Output the (x, y) coordinate of the center of the cell containing the given text.  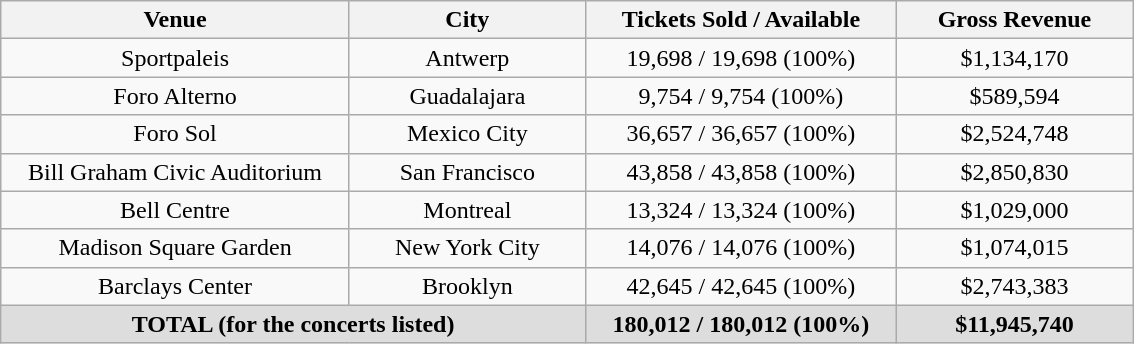
Bill Graham Civic Auditorium (176, 172)
14,076 / 14,076 (100%) (740, 248)
Antwerp (467, 58)
$1,134,170 (1014, 58)
$1,074,015 (1014, 248)
9,754 / 9,754 (100%) (740, 96)
Montreal (467, 210)
$589,594 (1014, 96)
Mexico City (467, 134)
New York City (467, 248)
$2,524,748 (1014, 134)
43,858 / 43,858 (100%) (740, 172)
36,657 / 36,657 (100%) (740, 134)
City (467, 20)
180,012 / 180,012 (100%) (740, 324)
Barclays Center (176, 286)
$2,850,830 (1014, 172)
Gross Revenue (1014, 20)
Venue (176, 20)
San Francisco (467, 172)
13,324 / 13,324 (100%) (740, 210)
Foro Alterno (176, 96)
Tickets Sold / Available (740, 20)
Foro Sol (176, 134)
$1,029,000 (1014, 210)
$11,945,740 (1014, 324)
Madison Square Garden (176, 248)
TOTAL (for the concerts listed) (294, 324)
Bell Centre (176, 210)
19,698 / 19,698 (100%) (740, 58)
$2,743,383 (1014, 286)
Brooklyn (467, 286)
Sportpaleis (176, 58)
Guadalajara (467, 96)
42,645 / 42,645 (100%) (740, 286)
